Return the [x, y] coordinate for the center point of the cell that contains the specified text.  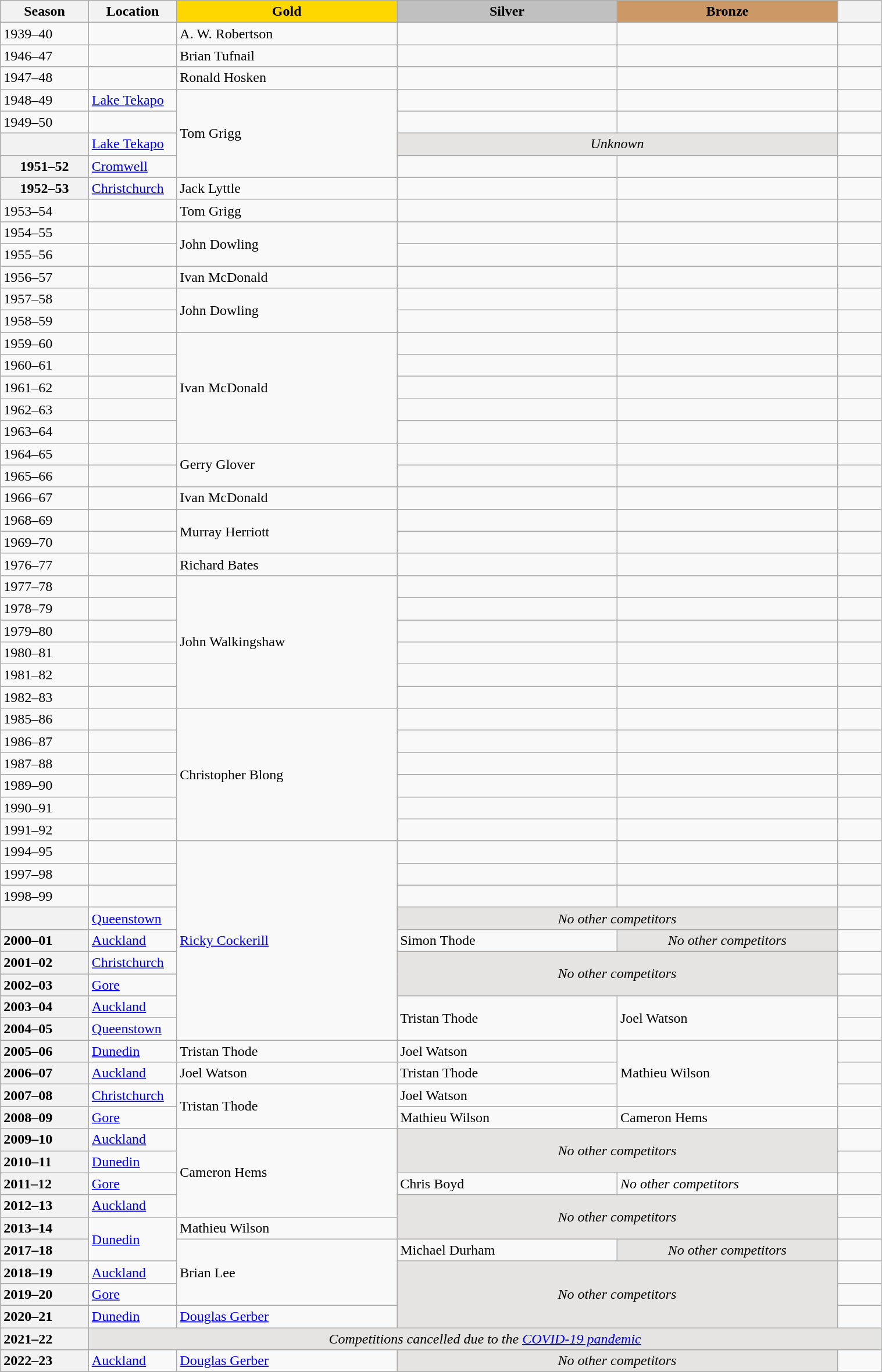
1960–61 [45, 366]
Murray Herriott [287, 531]
2011–12 [45, 1184]
1951–52 [45, 166]
1981–82 [45, 675]
1991–92 [45, 830]
1990–91 [45, 808]
Silver [507, 12]
2021–22 [45, 1338]
1964–65 [45, 454]
1954–55 [45, 232]
2003–04 [45, 1007]
1980–81 [45, 653]
2000–01 [45, 940]
1949–50 [45, 122]
Chris Boyd [507, 1184]
1956–57 [45, 277]
Ronald Hosken [287, 78]
Unknown [617, 144]
2009–10 [45, 1140]
2019–20 [45, 1294]
Gold [287, 12]
1976–77 [45, 564]
1965–66 [45, 476]
2005–06 [45, 1051]
Brian Tufnail [287, 56]
2012–13 [45, 1206]
1982–83 [45, 697]
Competitions cancelled due to the COVID-19 pandemic [485, 1338]
1947–48 [45, 78]
A. W. Robertson [287, 34]
2002–03 [45, 985]
Location [133, 12]
2022–23 [45, 1361]
Christopher Blong [287, 775]
Simon Thode [507, 940]
Jack Lyttle [287, 188]
1962–63 [45, 410]
2006–07 [45, 1073]
1955–56 [45, 255]
2001–02 [45, 962]
1986–87 [45, 741]
Bronze [727, 12]
2008–09 [45, 1117]
1948–49 [45, 100]
1989–90 [45, 786]
1939–40 [45, 34]
2004–05 [45, 1029]
Richard Bates [287, 564]
Cromwell [133, 166]
Season [45, 12]
1966–67 [45, 498]
Gerry Glover [287, 465]
2018–19 [45, 1272]
2017–18 [45, 1250]
1977–78 [45, 586]
John Walkingshaw [287, 642]
2010–11 [45, 1162]
1979–80 [45, 631]
2020–21 [45, 1316]
1953–54 [45, 210]
1963–64 [45, 432]
Ricky Cockerill [287, 940]
1959–60 [45, 343]
1961–62 [45, 388]
1946–47 [45, 56]
1994–95 [45, 852]
1997–98 [45, 874]
2013–14 [45, 1228]
1969–70 [45, 542]
1998–99 [45, 896]
1958–59 [45, 321]
1978–79 [45, 608]
1952–53 [45, 188]
Brian Lee [287, 1272]
1985–86 [45, 719]
Michael Durham [507, 1250]
2007–08 [45, 1095]
1968–69 [45, 520]
1987–88 [45, 764]
1957–58 [45, 299]
